Extract the [x, y] coordinate from the center of the cell holding the provided text.  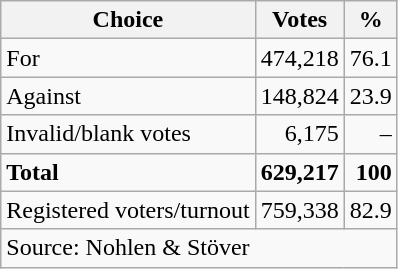
6,175 [300, 134]
Registered voters/turnout [128, 210]
Against [128, 96]
Source: Nohlen & Stöver [199, 248]
Total [128, 172]
Votes [300, 20]
Invalid/blank votes [128, 134]
– [370, 134]
629,217 [300, 172]
759,338 [300, 210]
148,824 [300, 96]
Choice [128, 20]
23.9 [370, 96]
76.1 [370, 58]
100 [370, 172]
For [128, 58]
82.9 [370, 210]
% [370, 20]
474,218 [300, 58]
